Return (X, Y) of the center of cell containing provided text 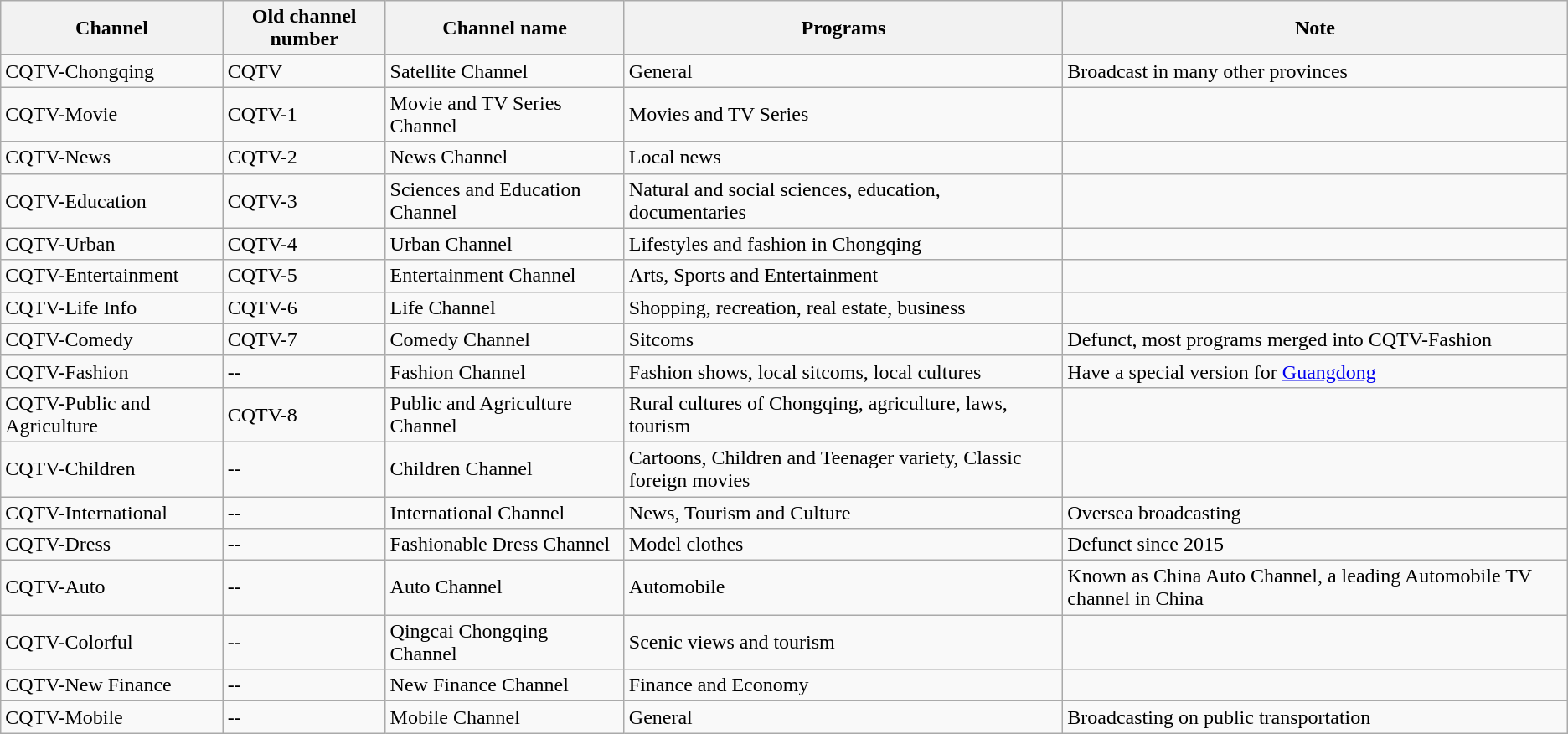
Life Channel (504, 308)
CQTV-Auto (112, 588)
Satellite Channel (504, 71)
Arts, Sports and Entertainment (843, 276)
Fashion Channel (504, 371)
Finance and Economy (843, 685)
CQTV-Colorful (112, 642)
CQTV-New Finance (112, 685)
CQTV-Chongqing (112, 71)
Scenic views and tourism (843, 642)
CQTV-Fashion (112, 371)
Sciences and Education Channel (504, 201)
News, Tourism and Culture (843, 512)
International Channel (504, 512)
CQTV-7 (304, 339)
Channel (112, 28)
Movies and TV Series (843, 114)
Fashionable Dress Channel (504, 545)
Children Channel (504, 469)
Broadcast in many other provinces (1315, 71)
Model clothes (843, 545)
CQTV-Mobile (112, 717)
CQTV-Comedy (112, 339)
Public and Agriculture Channel (504, 414)
Movie and TV Series Channel (504, 114)
CQTV-Life Info (112, 308)
CQTV-Education (112, 201)
Shopping, recreation, real estate, business (843, 308)
Have a special version for Guangdong (1315, 371)
Natural and social sciences, education, documentaries (843, 201)
New Finance Channel (504, 685)
Known as China Auto Channel, a leading Automobile TV channel in China (1315, 588)
CQTV-3 (304, 201)
News Channel (504, 158)
Channel name (504, 28)
CQTV-5 (304, 276)
Defunct since 2015 (1315, 545)
CQTV-8 (304, 414)
Defunct, most programs merged into CQTV-Fashion (1315, 339)
Old channel number (304, 28)
CQTV-International (112, 512)
Sitcoms (843, 339)
CQTV-Urban (112, 244)
Automobile (843, 588)
CQTV-6 (304, 308)
Cartoons, Children and Teenager variety, Classic foreign movies (843, 469)
CQTV-1 (304, 114)
Oversea broadcasting (1315, 512)
Broadcasting on public transportation (1315, 717)
CQTV (304, 71)
CQTV-Public and Agriculture (112, 414)
Mobile Channel (504, 717)
Entertainment Channel (504, 276)
Urban Channel (504, 244)
CQTV-News (112, 158)
CQTV-Children (112, 469)
CQTV-Movie (112, 114)
Rural cultures of Chongqing, agriculture, laws, tourism (843, 414)
Auto Channel (504, 588)
Fashion shows, local sitcoms, local cultures (843, 371)
CQTV-4 (304, 244)
Comedy Channel (504, 339)
Local news (843, 158)
Qingcai Chongqing Channel (504, 642)
Note (1315, 28)
Programs (843, 28)
Lifestyles and fashion in Chongqing (843, 244)
CQTV-2 (304, 158)
CQTV-Entertainment (112, 276)
CQTV-Dress (112, 545)
